Provide the (x, y) coordinate of the cell's center where the given text is located.  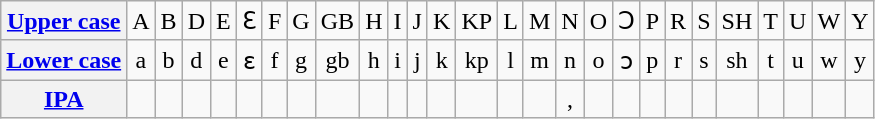
, (570, 99)
Y (860, 21)
l (511, 60)
I (398, 21)
ɛ (249, 60)
SH (737, 21)
t (771, 60)
Ɔ (627, 21)
m (539, 60)
Upper case (64, 21)
M (539, 21)
w (829, 60)
K (441, 21)
Ɛ (249, 21)
G (301, 21)
s (704, 60)
i (398, 60)
E (224, 21)
p (652, 60)
h (374, 60)
U (798, 21)
f (274, 60)
d (196, 60)
D (196, 21)
o (598, 60)
O (598, 21)
gb (337, 60)
N (570, 21)
KP (477, 21)
J (417, 21)
n (570, 60)
j (417, 60)
H (374, 21)
IPA (64, 99)
GB (337, 21)
r (678, 60)
S (704, 21)
b (168, 60)
g (301, 60)
Lower case (64, 60)
P (652, 21)
u (798, 60)
y (860, 60)
a (141, 60)
sh (737, 60)
W (829, 21)
B (168, 21)
R (678, 21)
A (141, 21)
F (274, 21)
L (511, 21)
kp (477, 60)
e (224, 60)
k (441, 60)
ɔ (627, 60)
T (771, 21)
